Find where the given text appears and provide that cell's center as [x, y] coordinate. 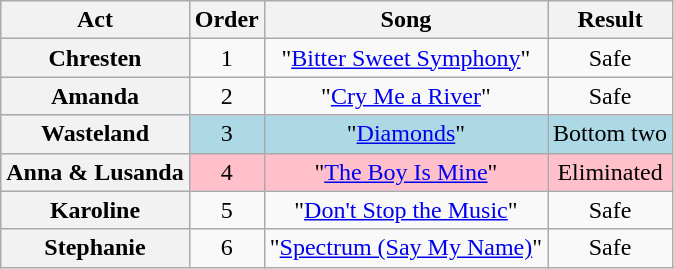
"Spectrum (Say My Name)" [406, 248]
3 [226, 134]
"Diamonds" [406, 134]
Act [95, 20]
Amanda [95, 96]
Order [226, 20]
Chresten [95, 58]
"Bitter Sweet Symphony" [406, 58]
"The Boy Is Mine" [406, 172]
Bottom two [610, 134]
Wasteland [95, 134]
2 [226, 96]
"Don't Stop the Music" [406, 210]
Karoline [95, 210]
5 [226, 210]
"Cry Me a River" [406, 96]
1 [226, 58]
Stephanie [95, 248]
4 [226, 172]
6 [226, 248]
Song [406, 20]
Anna & Lusanda [95, 172]
Eliminated [610, 172]
Result [610, 20]
